Locate the cell with the specified text and output its (x, y) center coordinate. 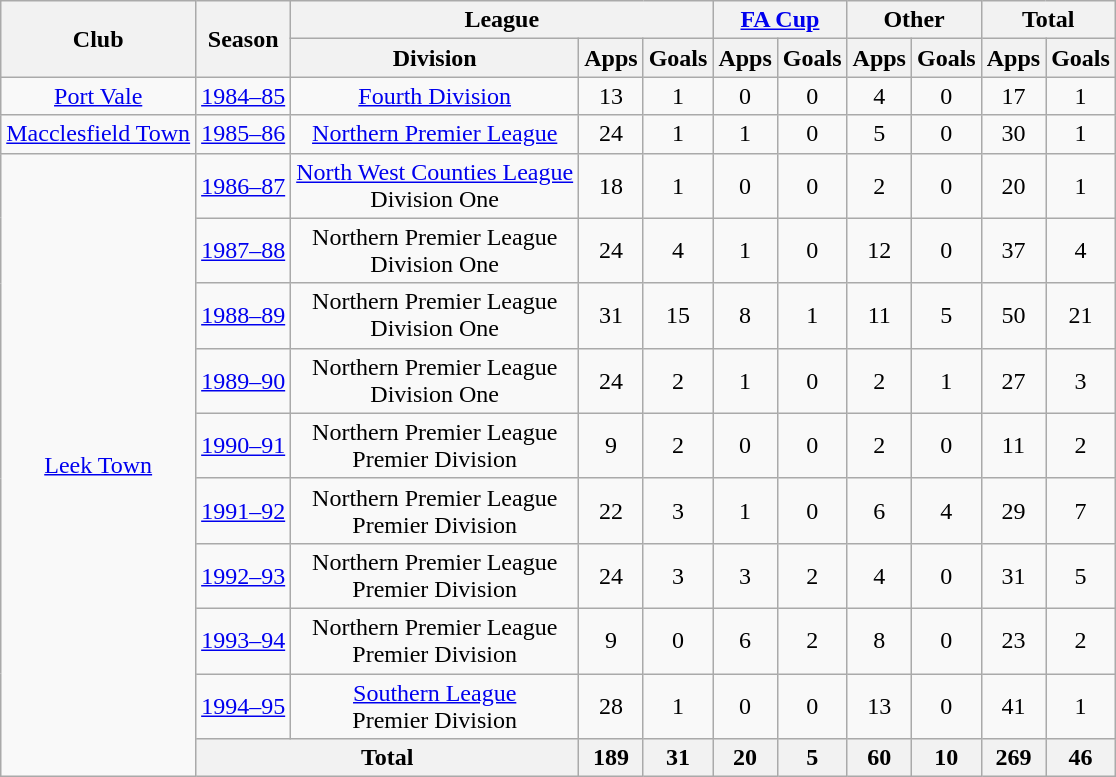
30 (1013, 134)
Season (244, 39)
1987–88 (244, 250)
15 (678, 316)
23 (1013, 640)
50 (1013, 316)
1989–90 (244, 380)
Other (914, 20)
269 (1013, 758)
Club (98, 39)
18 (611, 186)
1988–89 (244, 316)
27 (1013, 380)
Division (435, 58)
21 (1081, 316)
1986–87 (244, 186)
1993–94 (244, 640)
189 (611, 758)
10 (946, 758)
12 (879, 250)
22 (611, 510)
Macclesfield Town (98, 134)
28 (611, 706)
FA Cup (780, 20)
41 (1013, 706)
North West Counties LeagueDivision One (435, 186)
1984–85 (244, 96)
Leek Town (98, 465)
Fourth Division (435, 96)
1992–93 (244, 576)
17 (1013, 96)
7 (1081, 510)
1994–95 (244, 706)
60 (879, 758)
37 (1013, 250)
1991–92 (244, 510)
46 (1081, 758)
Southern LeaguePremier Division (435, 706)
29 (1013, 510)
1990–91 (244, 446)
League (502, 20)
Port Vale (98, 96)
Northern Premier League (435, 134)
1985–86 (244, 134)
